Pinpoint the cell where the given text exists, returning its [x, y] midpoint coordinate. 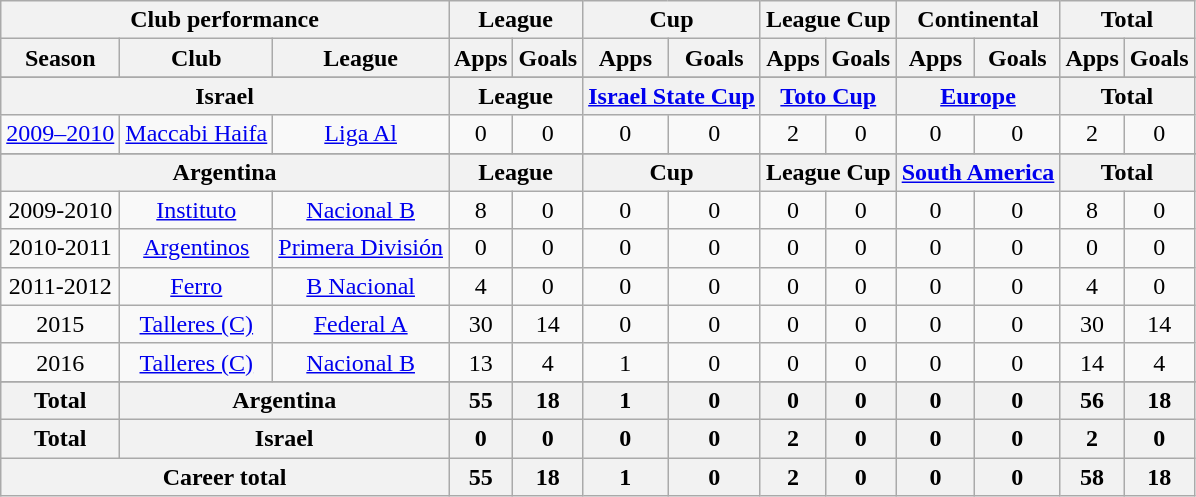
Continental [978, 20]
Toto Cup [828, 96]
Club [196, 58]
58 [1092, 477]
Israel State Cup [672, 96]
Liga Al [361, 134]
South America [978, 172]
2016 [60, 362]
Primera División [361, 248]
Career total [225, 477]
Season [60, 58]
Instituto [196, 210]
13 [480, 362]
B Nacional [361, 286]
Federal A [361, 324]
Club performance [225, 20]
2015 [60, 324]
2011-2012 [60, 286]
Europe [978, 96]
Maccabi Haifa [196, 134]
2009-2010 [60, 210]
56 [1092, 400]
Ferro [196, 286]
2009–2010 [60, 134]
2010-2011 [60, 248]
Argentinos [196, 248]
